Return (x, y) of the center of cell containing provided text 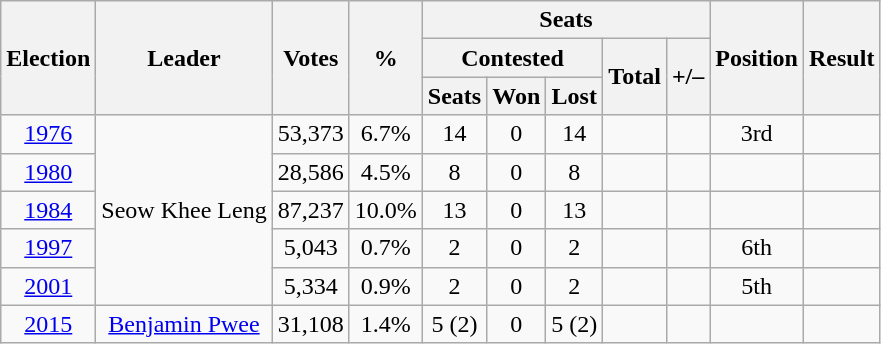
31,108 (310, 324)
Position (757, 58)
6th (757, 248)
Election (48, 58)
Result (842, 58)
10.0% (386, 210)
0.7% (386, 248)
4.5% (386, 172)
% (386, 58)
5,334 (310, 286)
2015 (48, 324)
Won (516, 96)
Benjamin Pwee (184, 324)
28,586 (310, 172)
87,237 (310, 210)
3rd (757, 134)
5,043 (310, 248)
Total (635, 77)
Seow Khee Leng (184, 210)
1997 (48, 248)
1976 (48, 134)
Leader (184, 58)
Lost (574, 96)
1984 (48, 210)
0.9% (386, 286)
+/– (688, 77)
Votes (310, 58)
5th (757, 286)
1980 (48, 172)
53,373 (310, 134)
1.4% (386, 324)
Contested (512, 58)
6.7% (386, 134)
2001 (48, 286)
